Search for the cell housing the specified text and yield its [X, Y] center coordinate. 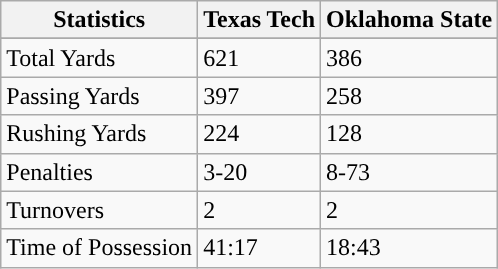
41:17 [260, 248]
18:43 [410, 248]
3-20 [260, 172]
Oklahoma State [410, 20]
Total Yards [100, 58]
621 [260, 58]
128 [410, 134]
Statistics [100, 20]
258 [410, 96]
397 [260, 96]
Rushing Yards [100, 134]
Penalties [100, 172]
Turnovers [100, 210]
386 [410, 58]
224 [260, 134]
Texas Tech [260, 20]
Passing Yards [100, 96]
8-73 [410, 172]
Time of Possession [100, 248]
